Scan for the cell matching the given text and deliver its [X, Y] coordinate at center. 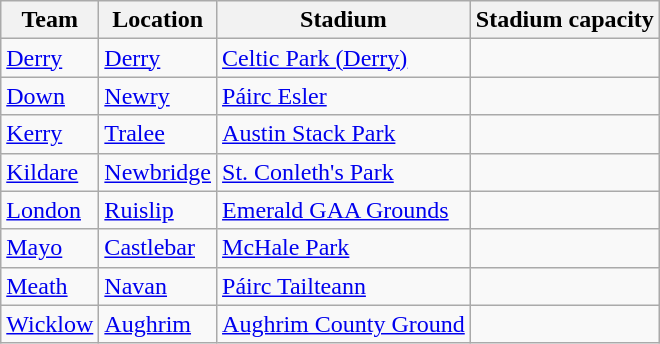
Stadium capacity [564, 20]
Emerald GAA Grounds [344, 210]
St. Conleth's Park [344, 172]
Páirc Tailteann [344, 286]
Team [50, 20]
Navan [158, 286]
Austin Stack Park [344, 134]
London [50, 210]
Kerry [50, 134]
Mayo [50, 248]
McHale Park [344, 248]
Celtic Park (Derry) [344, 58]
Newbridge [158, 172]
Tralee [158, 134]
Wicklow [50, 324]
Meath [50, 286]
Aughrim [158, 324]
Stadium [344, 20]
Location [158, 20]
Down [50, 96]
Ruislip [158, 210]
Kildare [50, 172]
Aughrim County Ground [344, 324]
Castlebar [158, 248]
Newry [158, 96]
Páirc Esler [344, 96]
